Pinpoint the cell where the given text exists, returning its [X, Y] midpoint coordinate. 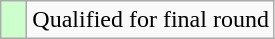
Qualified for final round [151, 20]
